Identify which cell holds the provided text, then report its (x, y) central coordinate. 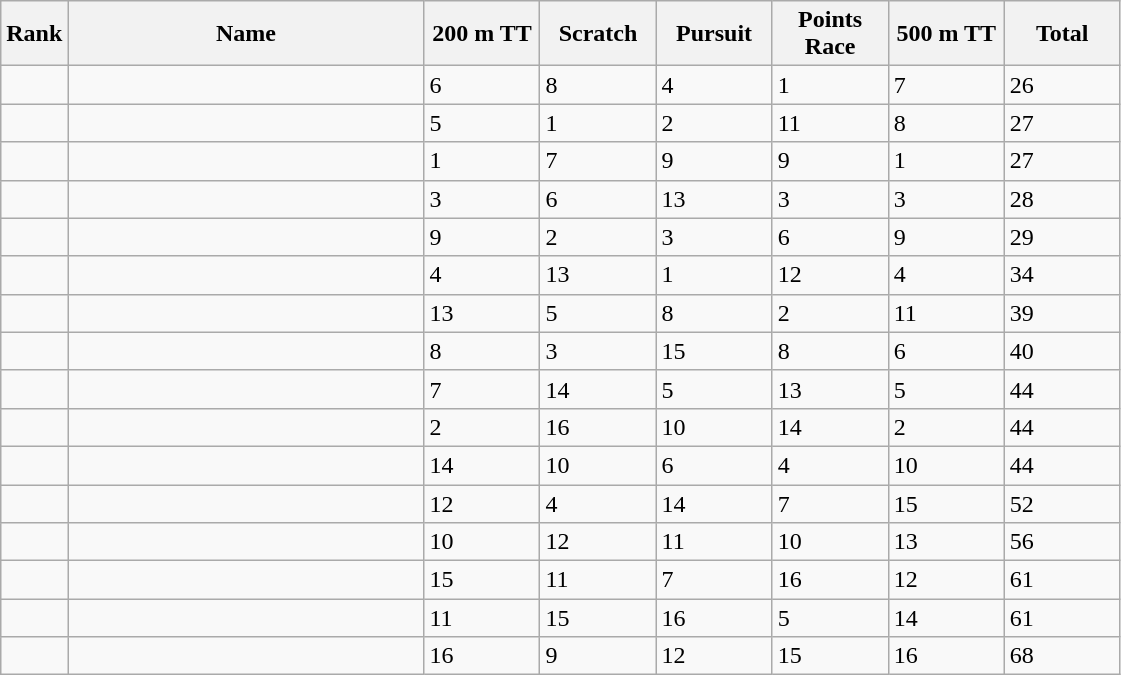
28 (1062, 199)
68 (1062, 656)
52 (1062, 503)
Scratch (598, 34)
56 (1062, 542)
200 m TT (482, 34)
Name (246, 34)
34 (1062, 275)
40 (1062, 351)
Pursuit (714, 34)
26 (1062, 85)
Total (1062, 34)
29 (1062, 237)
39 (1062, 313)
Rank (34, 34)
500 m TT (946, 34)
Points Race (830, 34)
